Return (X, Y) of the center of cell containing provided text 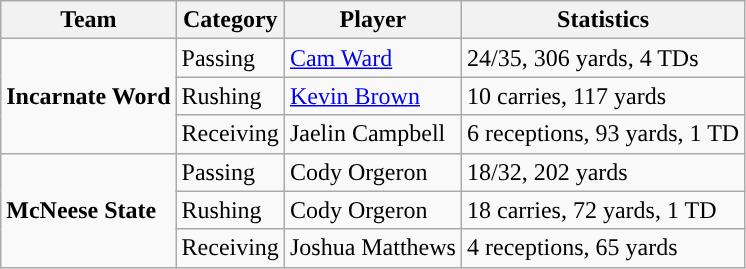
Joshua Matthews (372, 248)
10 carries, 117 yards (602, 96)
18 carries, 72 yards, 1 TD (602, 210)
18/32, 202 yards (602, 172)
Category (230, 20)
Team (88, 20)
Player (372, 20)
24/35, 306 yards, 4 TDs (602, 58)
Cam Ward (372, 58)
Jaelin Campbell (372, 134)
4 receptions, 65 yards (602, 248)
Incarnate Word (88, 96)
Statistics (602, 20)
McNeese State (88, 210)
6 receptions, 93 yards, 1 TD (602, 134)
Kevin Brown (372, 96)
